Output the (x, y) coordinate of the center of the cell containing the given text.  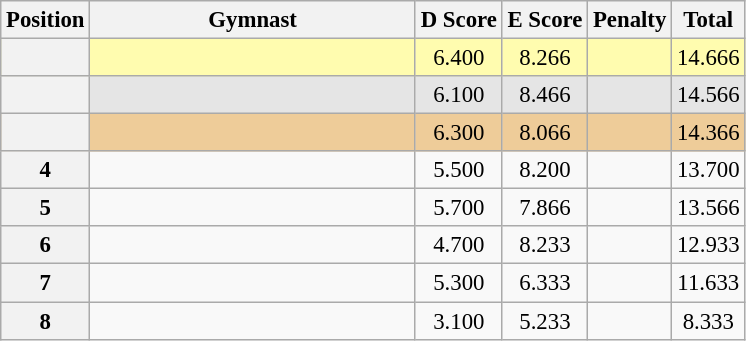
13.700 (708, 170)
Gymnast (253, 20)
4.700 (458, 245)
12.933 (708, 245)
7.866 (544, 208)
8.233 (544, 245)
5.500 (458, 170)
8.466 (544, 95)
D Score (458, 20)
Total (708, 20)
Position (46, 20)
5.700 (458, 208)
13.566 (708, 208)
8.266 (544, 58)
4 (46, 170)
6.400 (458, 58)
5 (46, 208)
6.333 (544, 283)
6.300 (458, 133)
7 (46, 283)
14.366 (708, 133)
6 (46, 245)
11.633 (708, 283)
8.066 (544, 133)
8.333 (708, 321)
8.200 (544, 170)
8 (46, 321)
14.666 (708, 58)
Penalty (630, 20)
5.233 (544, 321)
5.300 (458, 283)
E Score (544, 20)
3.100 (458, 321)
14.566 (708, 95)
6.100 (458, 95)
